For the text-containing cell, return its midpoint in (x, y) coordinate format. 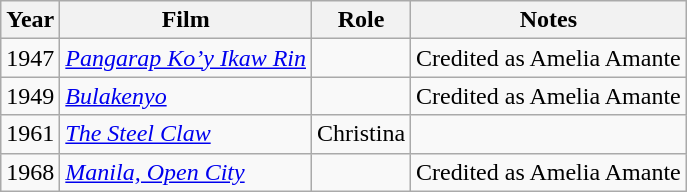
1968 (30, 172)
1961 (30, 134)
Christina (362, 134)
Notes (549, 20)
Year (30, 20)
1949 (30, 96)
Film (186, 20)
Pangarap Ko’y Ikaw Rin (186, 58)
Bulakenyo (186, 96)
1947 (30, 58)
The Steel Claw (186, 134)
Manila, Open City (186, 172)
Role (362, 20)
